Return the [X, Y] coordinate for the center point of the cell that contains the specified text.  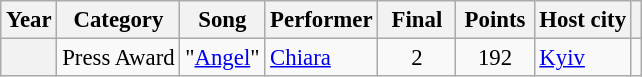
Performer [322, 20]
2 [417, 58]
Chiara [322, 58]
Year [29, 20]
Points [495, 20]
Song [222, 20]
"Angel" [222, 58]
Final [417, 20]
Press Award [118, 58]
Kyiv [582, 58]
Host city [582, 20]
Category [118, 20]
192 [495, 58]
